Return the [X, Y] coordinate for the center point of the cell that contains the specified text.  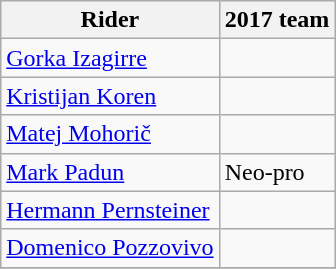
Hermann Pernsteiner [110, 210]
Rider [110, 20]
Matej Mohorič [110, 134]
Gorka Izagirre [110, 58]
Domenico Pozzovivo [110, 248]
Neo-pro [277, 172]
2017 team [277, 20]
Kristijan Koren [110, 96]
Mark Padun [110, 172]
